Return (X, Y) of the center of cell containing provided text 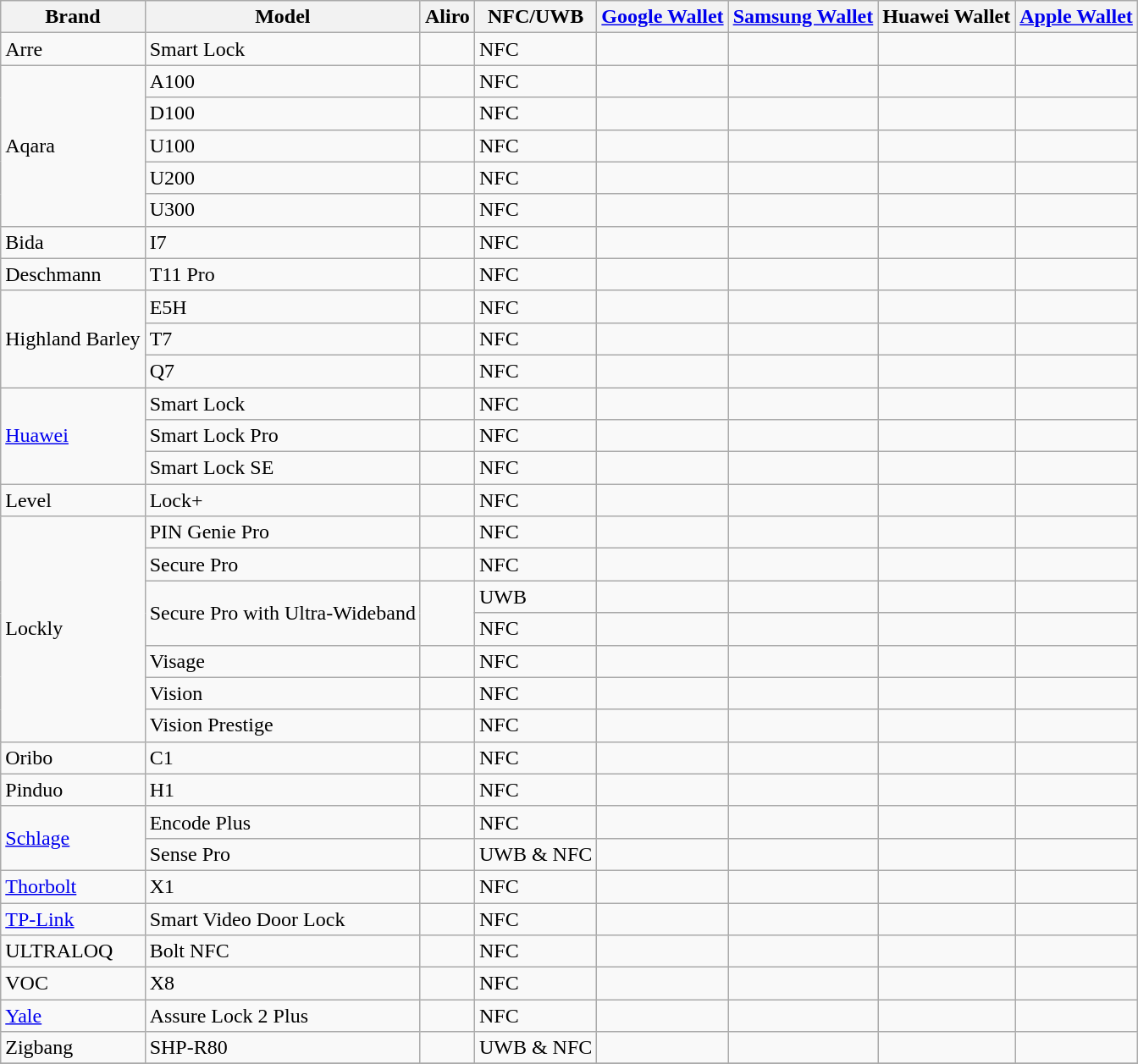
Pinduo (73, 790)
U300 (283, 210)
Secure Pro (283, 565)
E5H (283, 306)
T11 Pro (283, 274)
Arre (73, 49)
Lock+ (283, 500)
Deschmann (73, 274)
U200 (283, 178)
Lockly (73, 629)
Apple Wallet (1077, 17)
Model (283, 17)
Q7 (283, 371)
ULTRALOQ (73, 951)
Oribo (73, 758)
Encode Plus (283, 822)
Schlage (73, 838)
T7 (283, 339)
Samsung Wallet (803, 17)
Thorbolt (73, 886)
Google Wallet (662, 17)
Level (73, 500)
Vision Prestige (283, 725)
VOC (73, 984)
Assure Lock 2 Plus (283, 1016)
NFC/UWB (535, 17)
Huawei (73, 436)
TP-Link (73, 918)
Sense Pro (283, 854)
A100 (283, 81)
UWB (535, 597)
H1 (283, 790)
Smart Lock Pro (283, 436)
X1 (283, 886)
Aqara (73, 146)
Smart Video Door Lock (283, 918)
Visage (283, 661)
PIN Genie Pro (283, 532)
D100 (283, 113)
Bolt NFC (283, 951)
Vision (283, 693)
I7 (283, 242)
Brand (73, 17)
C1 (283, 758)
Aliro (447, 17)
Smart Lock SE (283, 468)
Zigbang (73, 1048)
SHP-R80 (283, 1048)
Secure Pro with Ultra-Wideband (283, 613)
X8 (283, 984)
Bida (73, 242)
U100 (283, 146)
Highland Barley (73, 339)
Huawei Wallet (947, 17)
Yale (73, 1016)
